Output the (x, y) coordinate of the center of the cell containing the given text.  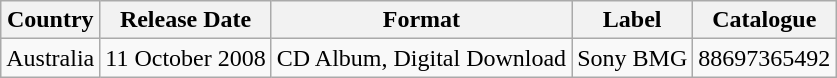
Australia (50, 58)
CD Album, Digital Download (421, 58)
Format (421, 20)
Sony BMG (632, 58)
Label (632, 20)
Catalogue (764, 20)
Country (50, 20)
88697365492 (764, 58)
Release Date (186, 20)
11 October 2008 (186, 58)
